From the cell containing the given text, extract its center point as (x, y) coordinate. 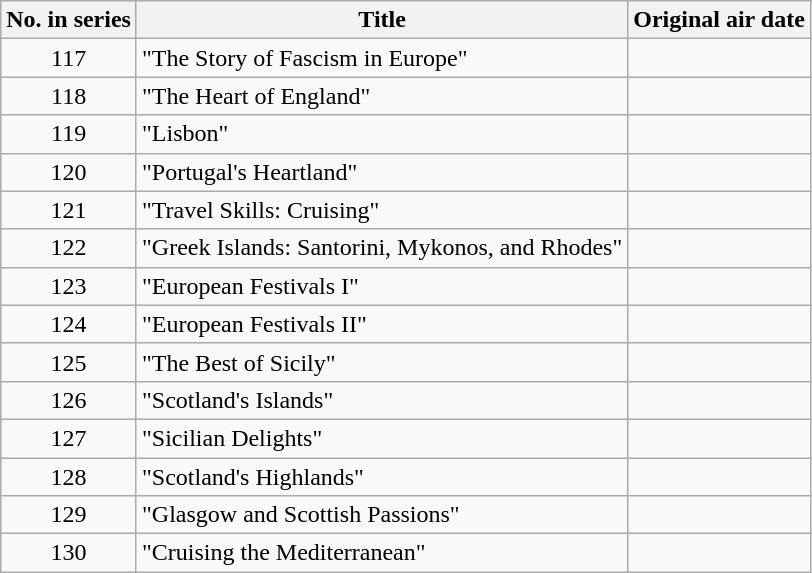
130 (69, 553)
"Greek Islands: Santorini, Mykonos, and Rhodes" (382, 248)
Title (382, 20)
122 (69, 248)
"Portugal's Heartland" (382, 172)
117 (69, 58)
118 (69, 96)
"Sicilian Delights" (382, 438)
No. in series (69, 20)
121 (69, 210)
127 (69, 438)
"The Story of Fascism in Europe" (382, 58)
119 (69, 134)
129 (69, 515)
"Scotland's Highlands" (382, 477)
125 (69, 362)
123 (69, 286)
"Cruising the Mediterranean" (382, 553)
124 (69, 324)
"European Festivals II" (382, 324)
"The Heart of England" (382, 96)
"Scotland's Islands" (382, 400)
"Travel Skills: Cruising" (382, 210)
Original air date (720, 20)
128 (69, 477)
120 (69, 172)
"Lisbon" (382, 134)
"European Festivals I" (382, 286)
"The Best of Sicily" (382, 362)
126 (69, 400)
"Glasgow and Scottish Passions" (382, 515)
